Capture the cell that displays the provided text and extract its (X, Y) central coordinate. 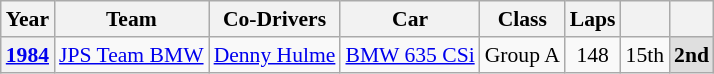
2nd (692, 55)
Co-Drivers (275, 19)
Team (132, 19)
15th (646, 55)
JPS Team BMW (132, 55)
Group A (522, 55)
148 (593, 55)
BMW 635 CSi (410, 55)
Denny Hulme (275, 55)
Laps (593, 19)
Year (28, 19)
Class (522, 19)
1984 (28, 55)
Car (410, 19)
